Find where the given text appears and provide that cell's center as [x, y] coordinate. 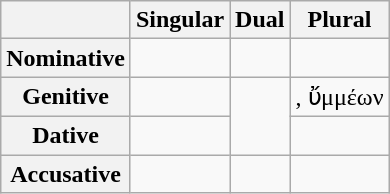
Dative [66, 135]
Singular [180, 20]
Dual [260, 20]
Accusative [66, 173]
Nominative [66, 58]
Genitive [66, 97]
Plural [340, 20]
, ὔμμέων [340, 97]
